Provide the (x, y) coordinate of the cell's center where the given text is located.  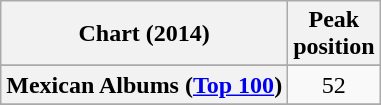
Peakposition (334, 34)
52 (334, 85)
Mexican Albums (Top 100) (144, 85)
Chart (2014) (144, 34)
